Find where the given text appears and provide that cell's center as (X, Y) coordinate. 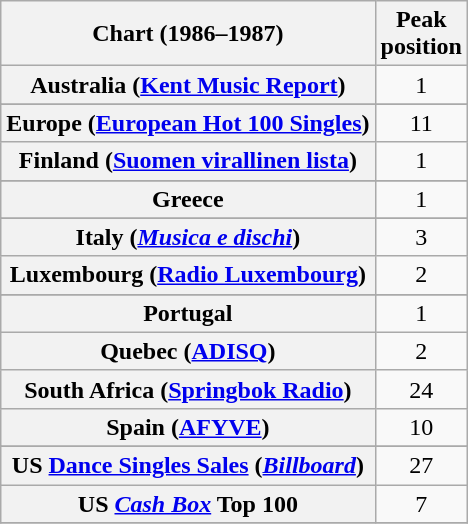
Portugal (188, 313)
Quebec (ADISQ) (188, 351)
South Africa (Springbok Radio) (188, 389)
3 (421, 237)
Greece (188, 199)
US Dance Singles Sales (Billboard) (188, 465)
10 (421, 427)
US Cash Box Top 100 (188, 503)
Peakposition (421, 34)
Chart (1986–1987) (188, 34)
Europe (European Hot 100 Singles) (188, 123)
11 (421, 123)
Luxembourg (Radio Luxembourg) (188, 275)
27 (421, 465)
Italy (Musica e dischi) (188, 237)
Australia (Kent Music Report) (188, 85)
24 (421, 389)
Spain (AFYVE) (188, 427)
7 (421, 503)
Finland (Suomen virallinen lista) (188, 161)
